Scan for the cell matching the given text and deliver its [x, y] coordinate at center. 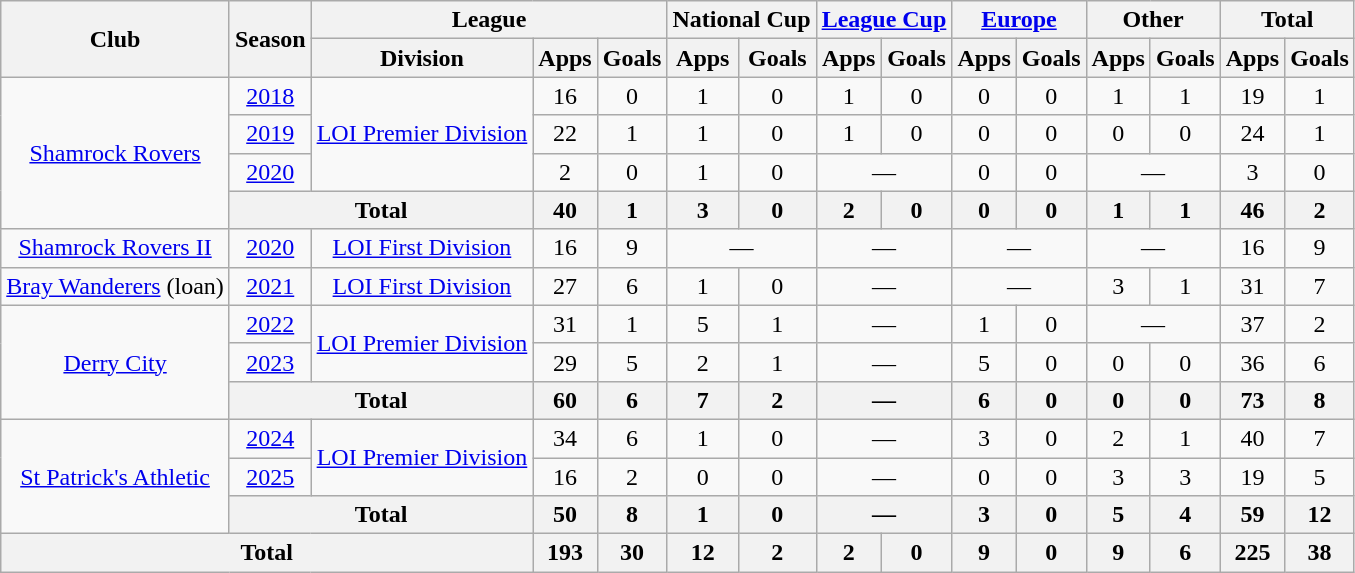
Shamrock Rovers II [116, 248]
193 [565, 553]
50 [565, 515]
2024 [270, 438]
League [489, 20]
4 [1185, 515]
Club [116, 39]
36 [1252, 362]
38 [1320, 553]
73 [1252, 400]
Europe [1019, 20]
2019 [270, 134]
National Cup [742, 20]
2023 [270, 362]
34 [565, 438]
Derry City [116, 362]
St Patrick's Athletic [116, 476]
Division [422, 58]
2025 [270, 477]
37 [1252, 324]
Shamrock Rovers [116, 153]
2022 [270, 324]
30 [632, 553]
2021 [270, 286]
24 [1252, 134]
60 [565, 400]
27 [565, 286]
Bray Wanderers (loan) [116, 286]
2018 [270, 96]
29 [565, 362]
225 [1252, 553]
59 [1252, 515]
League Cup [884, 20]
Other [1153, 20]
Season [270, 39]
22 [565, 134]
46 [1252, 210]
